Determine the (X, Y) coordinate at the center of the cell enclosing the given text.  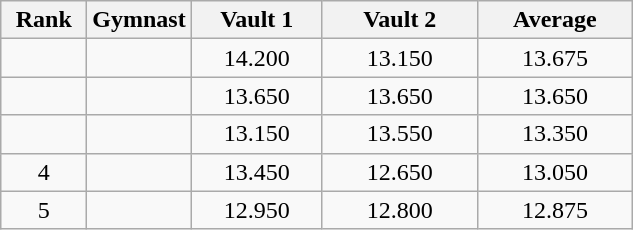
Gymnast (139, 20)
4 (44, 172)
12.800 (400, 210)
Rank (44, 20)
12.650 (400, 172)
13.675 (554, 58)
5 (44, 210)
Vault 1 (256, 20)
13.550 (400, 134)
13.450 (256, 172)
12.875 (554, 210)
Average (554, 20)
13.050 (554, 172)
Vault 2 (400, 20)
13.350 (554, 134)
12.950 (256, 210)
14.200 (256, 58)
